Capture the cell that displays the provided text and extract its (x, y) central coordinate. 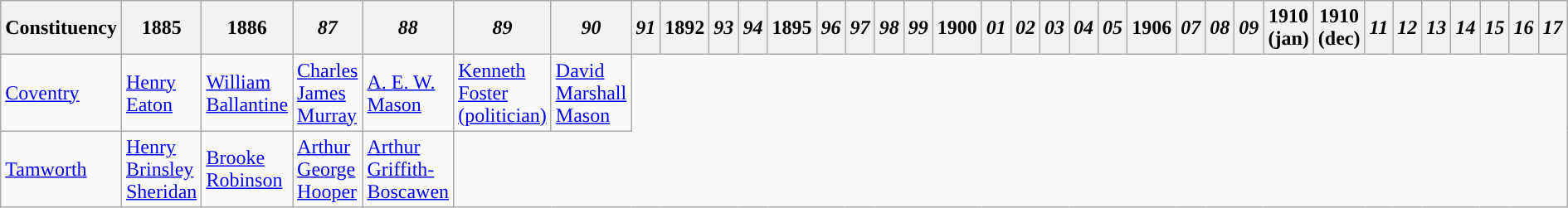
1895 (791, 28)
1906 (1152, 28)
Charles James Murray (328, 93)
11 (1379, 28)
1910 (jan) (1288, 28)
Brooke Robinson (247, 169)
96 (831, 28)
Arthur George Hooper (328, 169)
99 (918, 28)
Constituency (61, 28)
Henry Brinsley Sheridan (161, 169)
15 (1495, 28)
Coventry (61, 93)
1892 (685, 28)
04 (1083, 28)
93 (723, 28)
91 (645, 28)
A. E. W. Mason (408, 93)
1900 (957, 28)
William Ballantine (247, 93)
16 (1523, 28)
89 (503, 28)
07 (1191, 28)
08 (1220, 28)
Henry Eaton (161, 93)
03 (1054, 28)
David Marshall Mason (591, 93)
87 (328, 28)
02 (1025, 28)
88 (408, 28)
98 (889, 28)
94 (753, 28)
01 (996, 28)
97 (859, 28)
Arthur Griffith-Boscawen (408, 169)
13 (1437, 28)
14 (1465, 28)
17 (1553, 28)
Tamworth (61, 169)
90 (591, 28)
1886 (247, 28)
1910 (dec) (1339, 28)
1885 (161, 28)
05 (1113, 28)
Kenneth Foster (politician) (503, 93)
12 (1407, 28)
09 (1249, 28)
